From the cell containing the given text, extract its center point as [X, Y] coordinate. 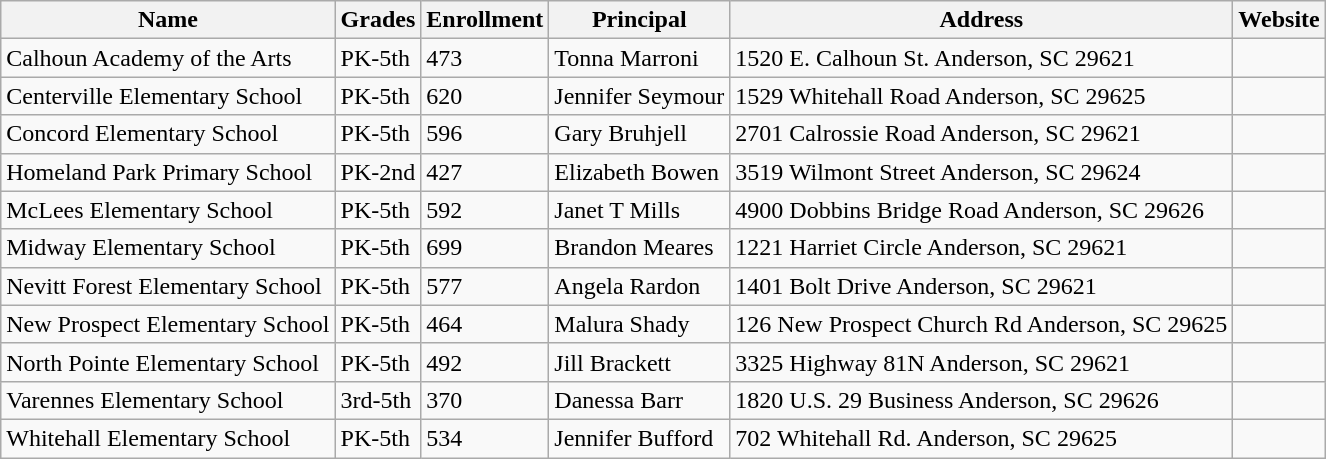
1520 E. Calhoun St. Anderson, SC 29621 [982, 58]
Jennifer Seymour [640, 96]
577 [485, 286]
1401 Bolt Drive Anderson, SC 29621 [982, 286]
4900 Dobbins Bridge Road Anderson, SC 29626 [982, 210]
Whitehall Elementary School [168, 438]
1529 Whitehall Road Anderson, SC 29625 [982, 96]
Enrollment [485, 20]
534 [485, 438]
Brandon Meares [640, 248]
702 Whitehall Rd. Anderson, SC 29625 [982, 438]
Address [982, 20]
Centerville Elementary School [168, 96]
370 [485, 400]
Jill Brackett [640, 362]
Varennes Elementary School [168, 400]
Tonna Marroni [640, 58]
Malura Shady [640, 324]
Angela Rardon [640, 286]
596 [485, 134]
Janet T Mills [640, 210]
Website [1279, 20]
Midway Elementary School [168, 248]
473 [485, 58]
427 [485, 172]
699 [485, 248]
Gary Bruhjell [640, 134]
2701 Calrossie Road Anderson, SC 29621 [982, 134]
McLees Elementary School [168, 210]
126 New Prospect Church Rd Anderson, SC 29625 [982, 324]
592 [485, 210]
Calhoun Academy of the Arts [168, 58]
North Pointe Elementary School [168, 362]
Nevitt Forest Elementary School [168, 286]
Homeland Park Primary School [168, 172]
492 [485, 362]
Name [168, 20]
3rd-5th [378, 400]
3325 Highway 81N Anderson, SC 29621 [982, 362]
620 [485, 96]
464 [485, 324]
Jennifer Bufford [640, 438]
1221 Harriet Circle Anderson, SC 29621 [982, 248]
Danessa Barr [640, 400]
1820 U.S. 29 Business Anderson, SC 29626 [982, 400]
3519 Wilmont Street Anderson, SC 29624 [982, 172]
Grades [378, 20]
Elizabeth Bowen [640, 172]
Principal [640, 20]
New Prospect Elementary School [168, 324]
PK-2nd [378, 172]
Concord Elementary School [168, 134]
